Provide the (X, Y) coordinate of the cell's center where the given text is located.  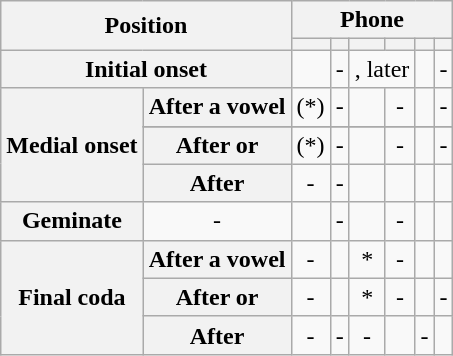
Medial onset (72, 145)
Initial onset (146, 69)
Geminate (72, 221)
Phone (372, 20)
Position (146, 26)
, later (382, 69)
Final coda (72, 297)
